Extract the [x, y] coordinate from the center of the cell holding the provided text.  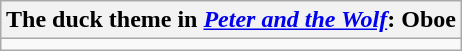
The duck theme in Peter and the Wolf: Oboe [232, 20]
